Find where the given text appears and provide that cell's center as (x, y) coordinate. 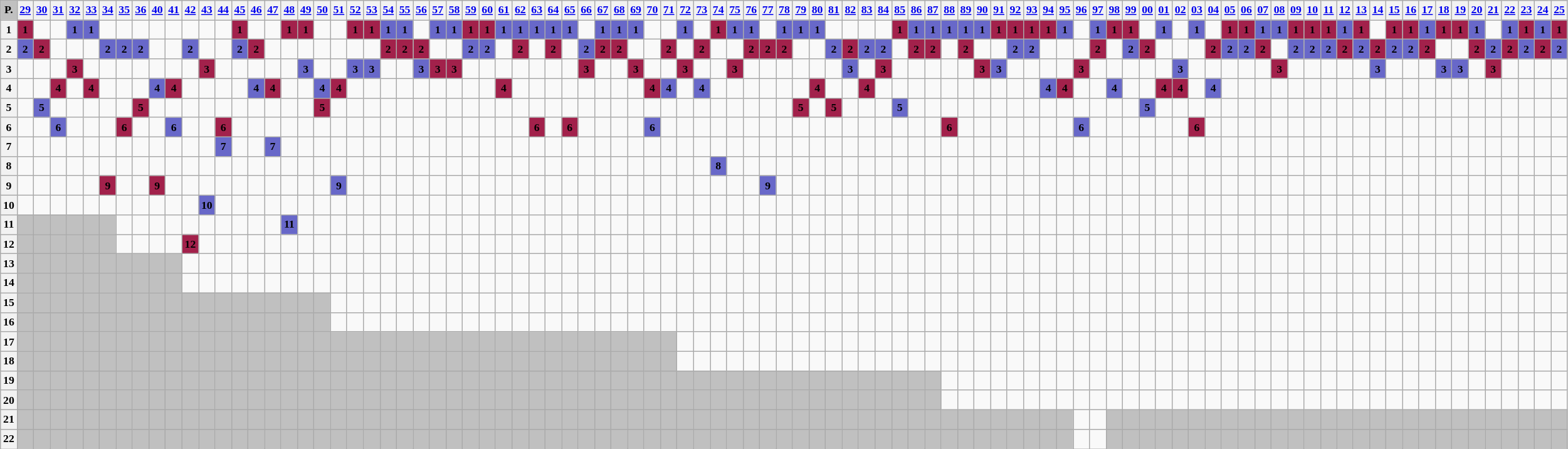
03 (1197, 10)
53 (372, 10)
46 (256, 10)
44 (223, 10)
57 (438, 10)
72 (685, 10)
93 (1032, 10)
59 (471, 10)
92 (1015, 10)
81 (834, 10)
80 (817, 10)
75 (735, 10)
96 (1081, 10)
55 (404, 10)
42 (190, 10)
05 (1229, 10)
98 (1114, 10)
54 (388, 10)
99 (1131, 10)
73 (702, 10)
02 (1180, 10)
32 (75, 10)
87 (933, 10)
67 (602, 10)
52 (355, 10)
43 (207, 10)
69 (636, 10)
62 (520, 10)
56 (421, 10)
63 (537, 10)
64 (553, 10)
48 (289, 10)
00 (1147, 10)
71 (669, 10)
78 (784, 10)
09 (1296, 10)
08 (1279, 10)
83 (866, 10)
74 (718, 10)
79 (801, 10)
47 (273, 10)
77 (767, 10)
50 (322, 10)
86 (916, 10)
70 (652, 10)
51 (339, 10)
88 (949, 10)
45 (239, 10)
84 (883, 10)
41 (174, 10)
95 (1065, 10)
61 (503, 10)
66 (586, 10)
24 (1543, 10)
82 (850, 10)
34 (108, 10)
33 (91, 10)
90 (982, 10)
29 (25, 10)
06 (1246, 10)
97 (1098, 10)
49 (306, 10)
76 (751, 10)
31 (58, 10)
68 (619, 10)
07 (1263, 10)
35 (124, 10)
89 (966, 10)
25 (1559, 10)
36 (140, 10)
65 (570, 10)
94 (1048, 10)
85 (900, 10)
58 (454, 10)
23 (1526, 10)
91 (999, 10)
04 (1213, 10)
P. (9, 10)
40 (157, 10)
60 (487, 10)
30 (41, 10)
01 (1164, 10)
